Extract the (x, y) coordinate from the center of the cell holding the provided text.  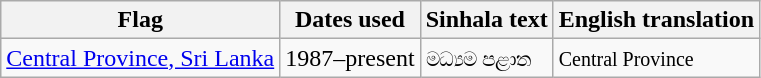
Flag (140, 20)
Central Province, Sri Lanka (140, 58)
මධ්‍යම පළාත (486, 58)
Dates used (350, 20)
1987–present (350, 58)
Central Province (656, 58)
English translation (656, 20)
Sinhala text (486, 20)
